Determine the (x, y) coordinate at the center of the cell enclosing the given text.  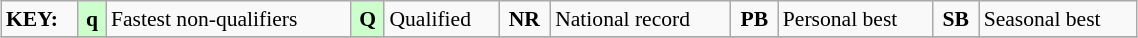
Personal best (856, 19)
PB (754, 19)
SB (956, 19)
KEY: (40, 19)
NR (524, 19)
Q (368, 19)
q (92, 19)
Fastest non-qualifiers (228, 19)
National record (640, 19)
Seasonal best (1058, 19)
Qualified (441, 19)
